Scan for the cell matching the given text and deliver its [X, Y] coordinate at center. 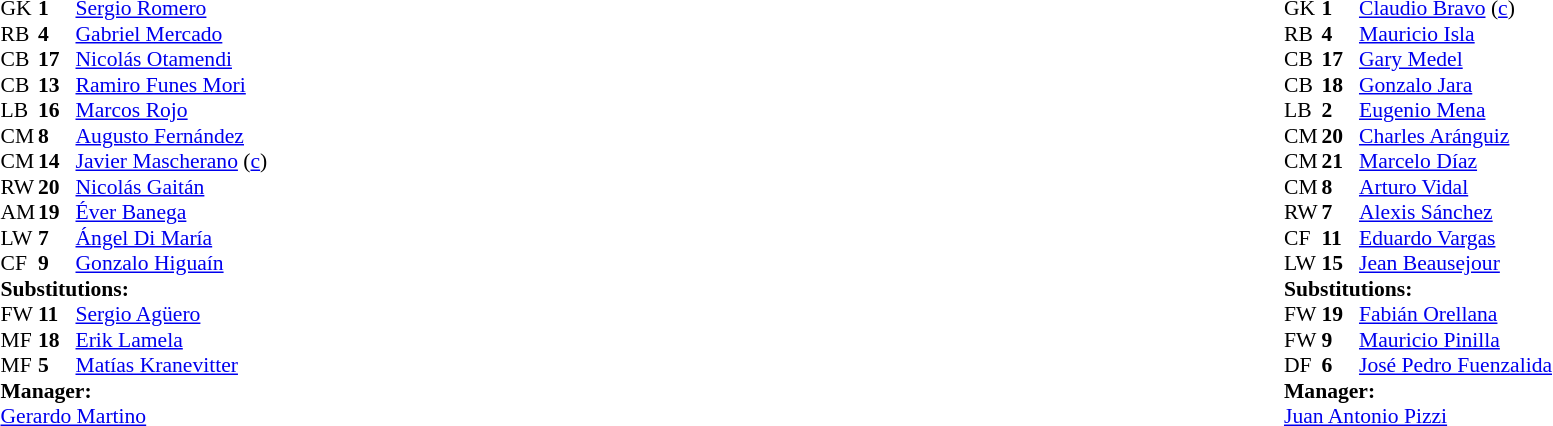
13 [57, 85]
Marcos Rojo [172, 111]
Javier Mascherano (c) [172, 161]
Eduardo Vargas [1456, 238]
DF [1303, 365]
Éver Banega [172, 213]
Augusto Fernández [172, 136]
Marcelo Díaz [1456, 161]
Matías Kranevitter [172, 365]
5 [57, 365]
Ramiro Funes Mori [172, 85]
Fabián Orellana [1456, 315]
16 [57, 111]
15 [1340, 263]
Alexis Sánchez [1456, 213]
Mauricio Pinilla [1456, 340]
Nicolás Gaitán [172, 187]
Gonzalo Jara [1456, 85]
2 [1340, 111]
14 [57, 161]
Eugenio Mena [1456, 111]
José Pedro Fuenzalida [1456, 365]
Jean Beausejour [1456, 263]
Charles Aránguiz [1456, 136]
Arturo Vidal [1456, 187]
Sergio Agüero [172, 315]
Gabriel Mercado [172, 34]
Gary Medel [1456, 59]
Ángel Di María [172, 238]
Erik Lamela [172, 340]
Mauricio Isla [1456, 34]
Nicolás Otamendi [172, 59]
AM [19, 213]
21 [1340, 161]
Gonzalo Higuaín [172, 263]
6 [1340, 365]
